Return [x, y] of the center of cell containing provided text 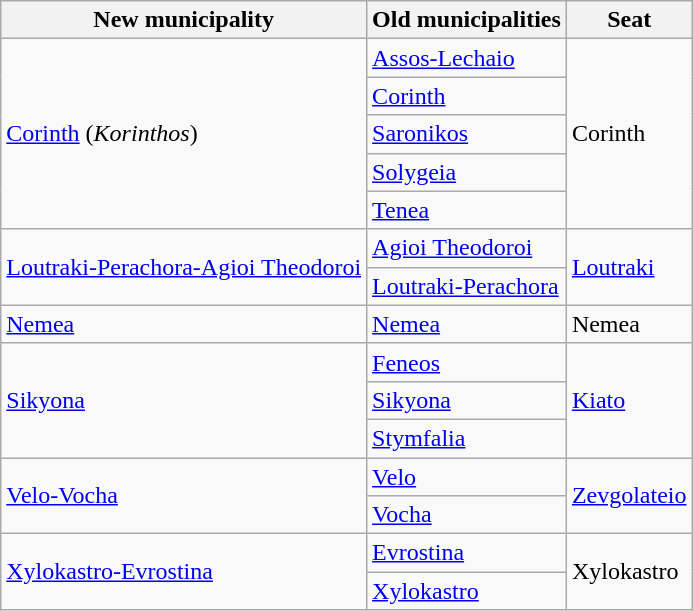
Loutraki [629, 267]
Kiato [629, 400]
Zevgolateio [629, 496]
New municipality [184, 20]
Loutraki-Perachora [467, 286]
Feneos [467, 362]
Agioi Theodoroi [467, 248]
Seat [629, 20]
Vocha [467, 515]
Stymfalia [467, 438]
Evrostina [467, 553]
Velo [467, 477]
Old municipalities [467, 20]
Solygeia [467, 172]
Assos-Lechaio [467, 58]
Velo-Vocha [184, 496]
Corinth (Korinthos) [184, 134]
Xylokastro-Evrostina [184, 572]
Saronikos [467, 134]
Tenea [467, 210]
Loutraki-Perachora-Agioi Theodoroi [184, 267]
